Find where the given text appears and provide that cell's center as [x, y] coordinate. 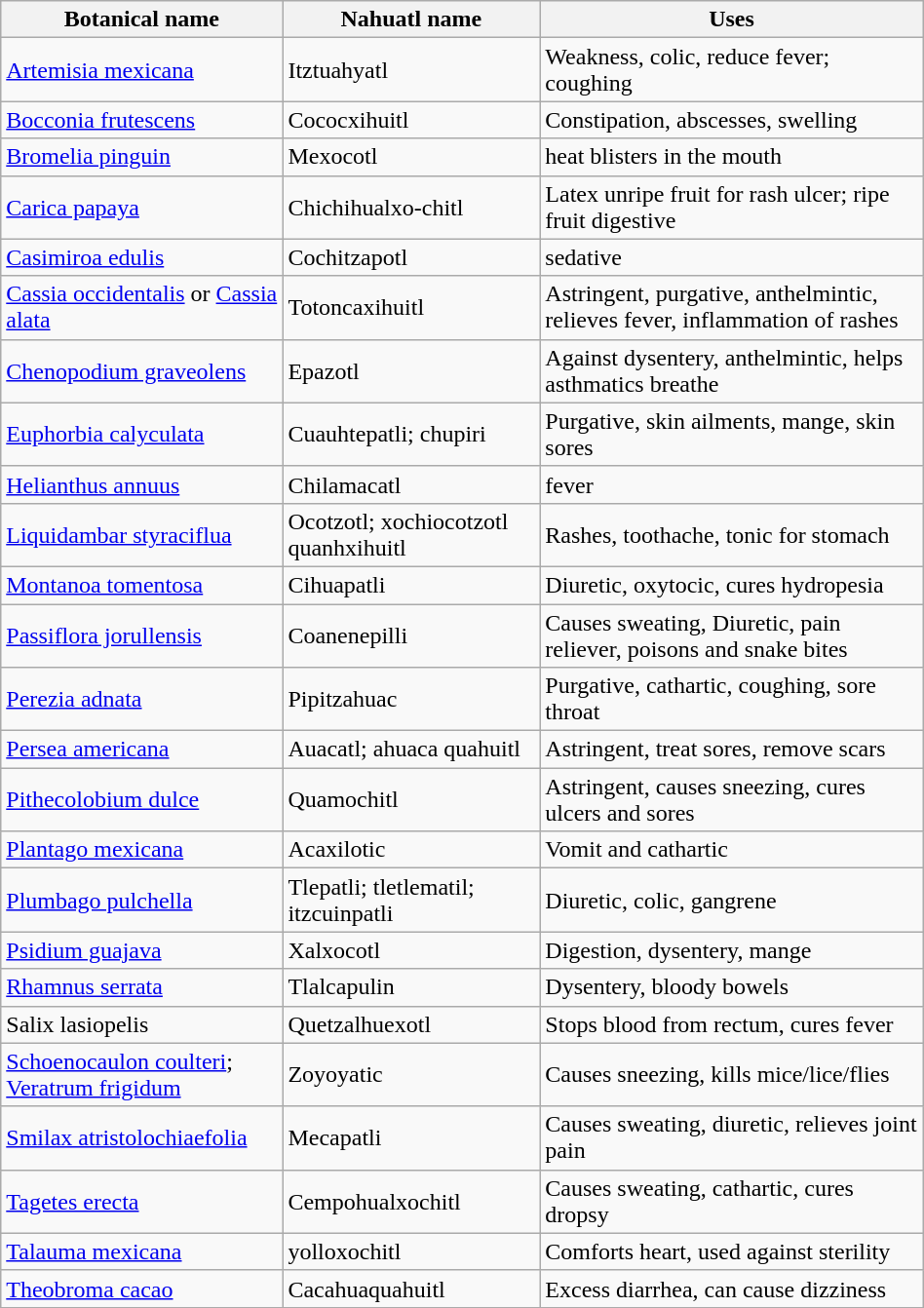
Chichihualxo-chitl [411, 207]
Montanoa tomentosa [142, 585]
Mexocotl [411, 157]
Pipitzahuac [411, 700]
Persea americana [142, 750]
Itztuahyatl [411, 70]
Euphorbia calyculata [142, 435]
Acaxilotic [411, 850]
Tagetes erecta [142, 1201]
Totoncaxihuitl [411, 308]
Cassia occidentalis or Cassia alata [142, 308]
Casimiroa edulis [142, 257]
Auacatl; ahuaca quahuitl [411, 750]
Ocotzotl; xochiocotzotl quanhxihuitl [411, 534]
Digestion, dysentery, mange [731, 950]
Passiflora jorullensis [142, 635]
Dysentery, bloody bowels [731, 987]
Rhamnus serrata [142, 987]
Talauma mexicana [142, 1251]
Nahuatl name [411, 19]
Causes sneezing, kills mice/lice/flies [731, 1074]
Constipation, abscesses, swelling [731, 120]
sedative [731, 257]
fever [731, 484]
Rashes, toothache, tonic for stomach [731, 534]
Quetzalhuexotl [411, 1024]
yolloxochitl [411, 1251]
Excess diarrhea, can cause dizziness [731, 1289]
Diuretic, colic, gangrene [731, 901]
Pithecolobium dulce [142, 799]
Smilax atristolochiaefolia [142, 1138]
Stops blood from rectum, cures fever [731, 1024]
Cacahuaquahuitl [411, 1289]
Bromelia pinguin [142, 157]
Astringent, purgative, anthelmintic, relieves fever, inflammation of rashes [731, 308]
Uses [731, 19]
Perezia adnata [142, 700]
Artemisia mexicana [142, 70]
Coanenepilli [411, 635]
Astringent, causes sneezing, cures ulcers and sores [731, 799]
Psidium guajava [142, 950]
Plumbago pulchella [142, 901]
Zoyoyatic [411, 1074]
Vomit and cathartic [731, 850]
Cihuapatli [411, 585]
Weakness, colic, reduce fever; coughing [731, 70]
Tlepatli; tletlematil; itzcuinpatli [411, 901]
Purgative, cathartic, coughing, sore throat [731, 700]
Helianthus annuus [142, 484]
Causes sweating, cathartic, cures dropsy [731, 1201]
Quamochitl [411, 799]
Tlalcapulin [411, 987]
Carica papaya [142, 207]
Plantago mexicana [142, 850]
Causes sweating, Diuretic, pain reliever, poisons and snake bites [731, 635]
Theobroma cacao [142, 1289]
Causes sweating, diuretic, relieves joint pain [731, 1138]
Xalxocotl [411, 950]
Schoenocaulon coulteri; Veratrum frigidum [142, 1074]
Diuretic, oxytocic, cures hydropesia [731, 585]
heat blisters in the mouth [731, 157]
Cuauhtepatli; chupiri [411, 435]
Salix lasiopelis [142, 1024]
Cochitzapotl [411, 257]
Cococxihuitl [411, 120]
Bocconia frutescens [142, 120]
Comforts heart, used against sterility [731, 1251]
Purgative, skin ailments, mange, skin sores [731, 435]
Epazotl [411, 370]
Botanical name [142, 19]
Mecapatli [411, 1138]
Latex unripe fruit for rash ulcer; ripe fruit digestive [731, 207]
Cempohualxochitl [411, 1201]
Astringent, treat sores, remove scars [731, 750]
Chilamacatl [411, 484]
Liquidambar styraciflua [142, 534]
Against dysentery, anthelmintic, helps asthmatics breathe [731, 370]
Chenopodium graveolens [142, 370]
